Determine the [x, y] coordinate at the center of the cell enclosing the given text.  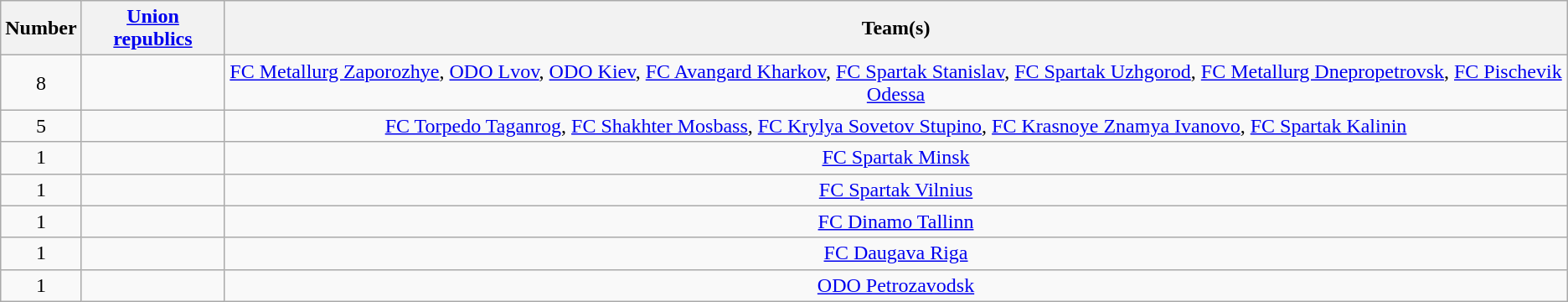
Union republics [152, 29]
FC Daugava Riga [896, 253]
8 [41, 82]
5 [41, 126]
FC Torpedo Taganrog, FC Shakhter Mosbass, FC Krylya Sovetov Stupino, FC Krasnoye Znamya Ivanovo, FC Spartak Kalinin [896, 126]
FC Dinamo Tallinn [896, 221]
FC Spartak Minsk [896, 158]
Team(s) [896, 29]
Number [41, 29]
ODO Petrozavodsk [896, 285]
FC Spartak Vilnius [896, 190]
